Return the (X, Y) coordinate for the center point of the cell that contains the specified text.  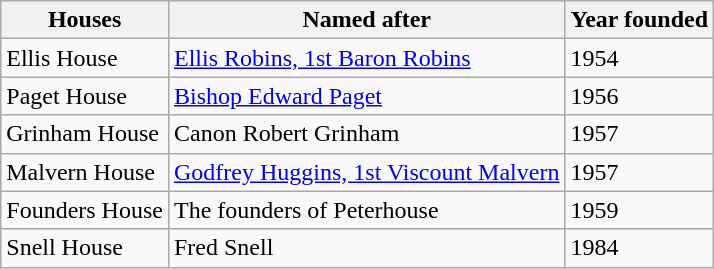
1954 (640, 58)
Godfrey Huggins, 1st Viscount Malvern (366, 172)
Paget House (85, 96)
Fred Snell (366, 248)
1959 (640, 210)
Named after (366, 20)
Year founded (640, 20)
1956 (640, 96)
Snell House (85, 248)
Ellis House (85, 58)
Bishop Edward Paget (366, 96)
Ellis Robins, 1st Baron Robins (366, 58)
Malvern House (85, 172)
Houses (85, 20)
Founders House (85, 210)
The founders of Peterhouse (366, 210)
Grinham House (85, 134)
1984 (640, 248)
Canon Robert Grinham (366, 134)
